Capture the cell that displays the provided text and extract its [X, Y] central coordinate. 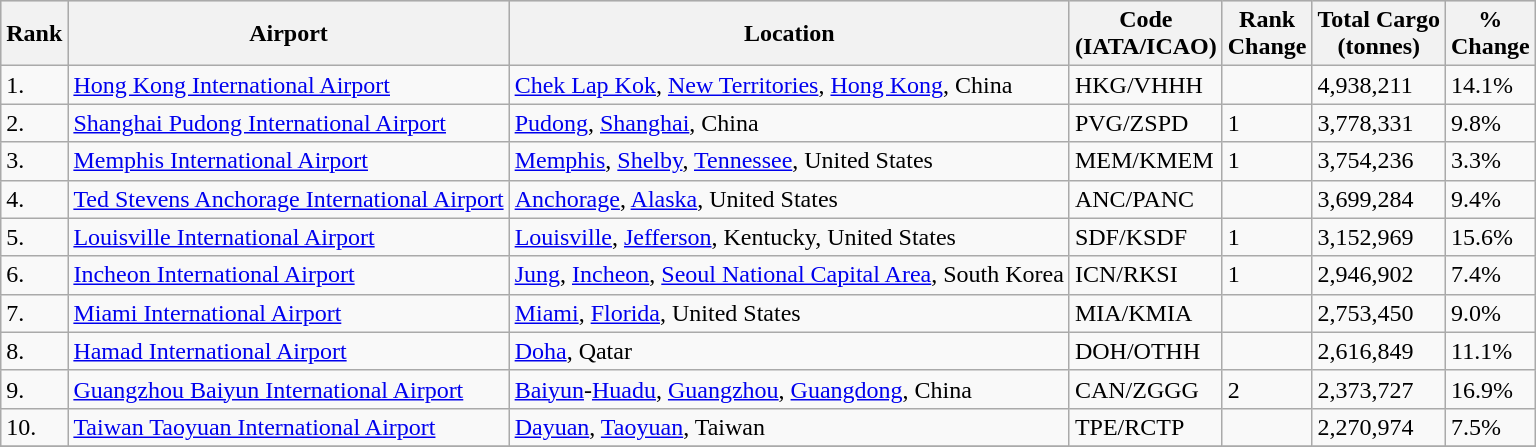
Baiyun-Huadu, Guangzhou, Guangdong, China [789, 389]
Louisville International Airport [288, 237]
2,270,974 [1379, 427]
Location [789, 34]
Memphis, Shelby, Tennessee, United States [789, 161]
16.9% [1491, 389]
Taiwan Taoyuan International Airport [288, 427]
%Change [1491, 34]
SDF/KSDF [1146, 237]
Incheon International Airport [288, 275]
15.6% [1491, 237]
2,373,727 [1379, 389]
3,754,236 [1379, 161]
Anchorage, Alaska, United States [789, 199]
2,753,450 [1379, 313]
7. [34, 313]
3. [34, 161]
7.4% [1491, 275]
ICN/RKSI [1146, 275]
Miami International Airport [288, 313]
Guangzhou Baiyun International Airport [288, 389]
8. [34, 351]
DOH/OTHH [1146, 351]
Memphis International Airport [288, 161]
Shanghai Pudong International Airport [288, 123]
3,152,969 [1379, 237]
2,946,902 [1379, 275]
5. [34, 237]
Ted Stevens Anchorage International Airport [288, 199]
6. [34, 275]
11.1% [1491, 351]
14.1% [1491, 85]
2 [1267, 389]
Jung, Incheon, Seoul National Capital Area, South Korea [789, 275]
Rank [34, 34]
10. [34, 427]
PVG/ZSPD [1146, 123]
Total Cargo(tonnes) [1379, 34]
9.4% [1491, 199]
CAN/ZGGG [1146, 389]
1. [34, 85]
RankChange [1267, 34]
Dayuan, Taoyuan, Taiwan [789, 427]
3.3% [1491, 161]
HKG/VHHH [1146, 85]
Hamad International Airport [288, 351]
9.8% [1491, 123]
Airport [288, 34]
9. [34, 389]
Louisville, Jefferson, Kentucky, United States [789, 237]
2,616,849 [1379, 351]
Pudong, Shanghai, China [789, 123]
Chek Lap Kok, New Territories, Hong Kong, China [789, 85]
4,938,211 [1379, 85]
3,699,284 [1379, 199]
2. [34, 123]
7.5% [1491, 427]
TPE/RCTP [1146, 427]
Code(IATA/ICAO) [1146, 34]
4. [34, 199]
MEM/KMEM [1146, 161]
Hong Kong International Airport [288, 85]
9.0% [1491, 313]
Miami, Florida, United States [789, 313]
ANC/PANC [1146, 199]
Doha, Qatar [789, 351]
MIA/KMIA [1146, 313]
3,778,331 [1379, 123]
